Return the (X, Y) coordinate for the center point of the cell that contains the specified text.  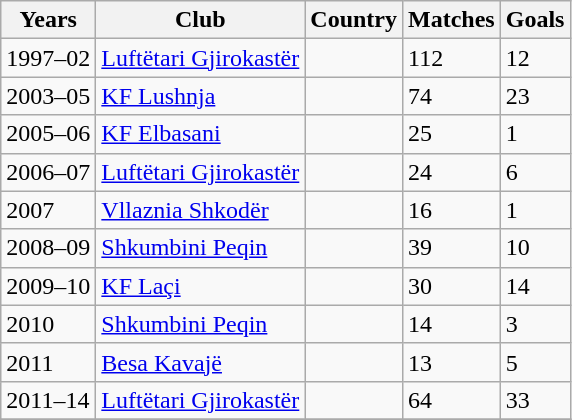
Vllaznia Shkodër (200, 210)
2011 (48, 362)
12 (535, 58)
Besa Kavajë (200, 362)
10 (535, 248)
Goals (535, 20)
74 (452, 96)
Years (48, 20)
25 (452, 134)
16 (452, 210)
2009–10 (48, 286)
2006–07 (48, 172)
3 (535, 324)
2005–06 (48, 134)
23 (535, 96)
2007 (48, 210)
Matches (452, 20)
33 (535, 400)
2003–05 (48, 96)
112 (452, 58)
2011–14 (48, 400)
13 (452, 362)
30 (452, 286)
KF Elbasani (200, 134)
KF Lushnja (200, 96)
2008–09 (48, 248)
64 (452, 400)
2010 (48, 324)
6 (535, 172)
39 (452, 248)
24 (452, 172)
Country (354, 20)
KF Laçi (200, 286)
Club (200, 20)
1997–02 (48, 58)
5 (535, 362)
